Find where the given text appears and provide that cell's center as (X, Y) coordinate. 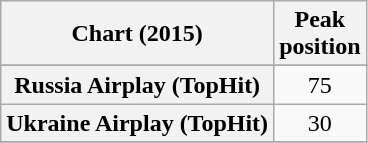
75 (320, 85)
Chart (2015) (138, 34)
30 (320, 123)
Russia Airplay (TopHit) (138, 85)
Ukraine Airplay (TopHit) (138, 123)
Peakposition (320, 34)
